Find where the given text appears and provide that cell's center as (X, Y) coordinate. 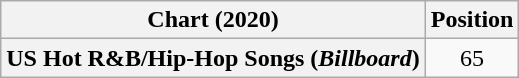
65 (472, 58)
US Hot R&B/Hip-Hop Songs (Billboard) (213, 58)
Chart (2020) (213, 20)
Position (472, 20)
